Locate the cell with the specified text and output its (x, y) center coordinate. 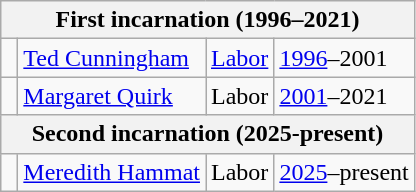
1996–2001 (344, 58)
2025–present (344, 172)
Margaret Quirk (112, 96)
Ted Cunningham (112, 58)
2001–2021 (344, 96)
Meredith Hammat (112, 172)
First incarnation (1996–2021) (208, 20)
Second incarnation (2025-present) (208, 134)
